Extract the (X, Y) coordinate from the center of the cell holding the provided text.  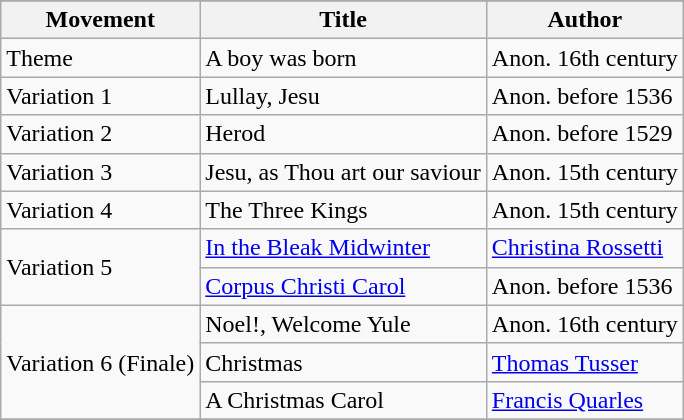
The Three Kings (344, 210)
In the Bleak Midwinter (344, 248)
Corpus Christi Carol (344, 286)
Variation 6 (Finale) (100, 362)
Christmas (344, 362)
Noel!, Welcome Yule (344, 324)
A boy was born (344, 58)
Variation 3 (100, 172)
Jesu, as Thou art our saviour (344, 172)
Title (344, 20)
Herod (344, 134)
Christina Rossetti (584, 248)
Movement (100, 20)
Theme (100, 58)
Variation 2 (100, 134)
Variation 1 (100, 96)
Thomas Tusser (584, 362)
Author (584, 20)
Variation 5 (100, 267)
Anon. before 1529 (584, 134)
A Christmas Carol (344, 400)
Variation 4 (100, 210)
Lullay, Jesu (344, 96)
Francis Quarles (584, 400)
